Provide the (X, Y) coordinate of the cell's center where the given text is located.  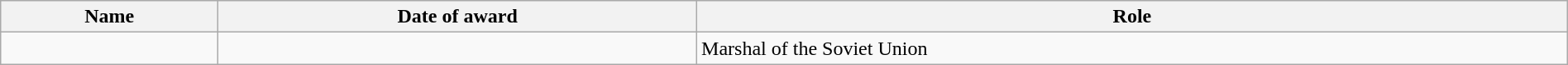
Role (1133, 17)
Marshal of the Soviet Union (1133, 48)
Name (109, 17)
Date of award (458, 17)
